Scan for the cell matching the given text and deliver its (X, Y) coordinate at center. 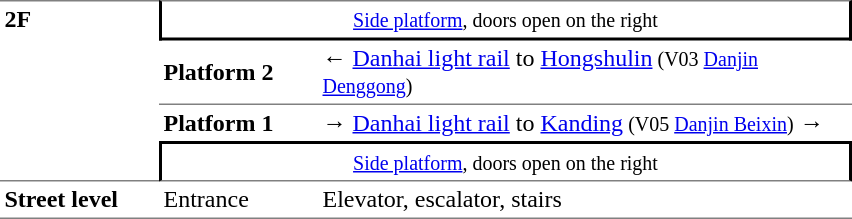
Platform 1 (238, 123)
→ Danhai light rail to Kanding (V05 Danjin Beixin) → (585, 123)
2F (80, 91)
Platform 2 (238, 72)
← Danhai light rail to Hongshulin (V03 Danjin Denggong) (585, 72)
